Locate the cell with the specified text and output its [X, Y] center coordinate. 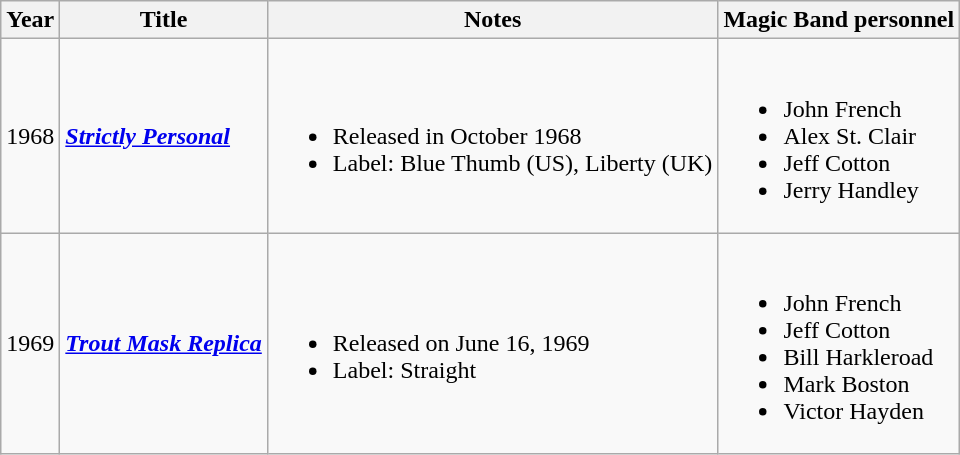
Trout Mask Replica [164, 344]
Title [164, 20]
Strictly Personal [164, 136]
Released in October 1968Label: Blue Thumb (US), Liberty (UK) [492, 136]
Magic Band personnel [839, 20]
Year [30, 20]
1969 [30, 344]
Notes [492, 20]
Released on June 16, 1969Label: Straight [492, 344]
John FrenchAlex St. ClairJeff CottonJerry Handley [839, 136]
1968 [30, 136]
John FrenchJeff CottonBill HarkleroadMark BostonVictor Hayden [839, 344]
